Return [x, y] of the center of cell containing provided text 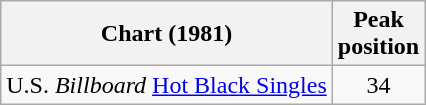
Chart (1981) [167, 34]
34 [378, 85]
U.S. Billboard Hot Black Singles [167, 85]
Peakposition [378, 34]
